From the cell containing the given text, extract its center point as [x, y] coordinate. 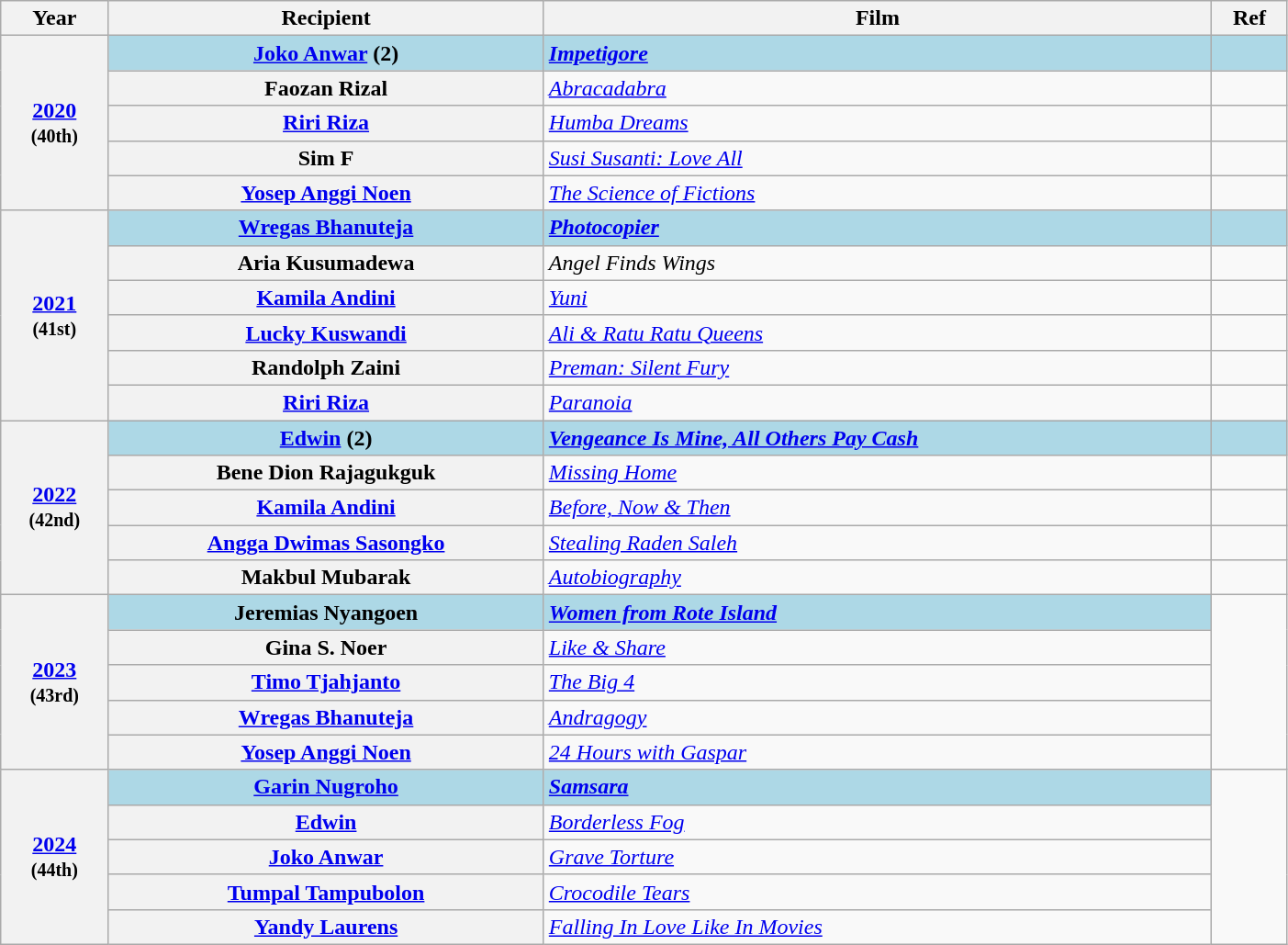
Recipient [326, 18]
Makbul Mubarak [326, 578]
Grave Torture [878, 857]
Impetigore [878, 53]
Joko Anwar (2) [326, 53]
Randolph Zaini [326, 367]
Susi Susanti: Love All [878, 158]
Tumpal Tampubolon [326, 892]
Angel Finds Wings [878, 263]
2020(40th) [55, 123]
Bene Dion Rajagukguk [326, 473]
Gina S. Noer [326, 647]
Vengeance Is Mine, All Others Pay Cash [878, 438]
Samsara [878, 787]
Lucky Kuswandi [326, 332]
2024(44th) [55, 857]
Ref [1250, 18]
Joko Anwar [326, 857]
Edwin [326, 822]
2021(41st) [55, 315]
Sim F [326, 158]
Stealing Raden Saleh [878, 543]
Year [55, 18]
Film [878, 18]
Ali & Ratu Ratu Queens [878, 332]
Crocodile Tears [878, 892]
Autobiography [878, 578]
Aria Kusumadewa [326, 263]
The Science of Fictions [878, 193]
Before, Now & Then [878, 508]
Borderless Fog [878, 822]
Jeremias Nyangoen [326, 613]
Garin Nugroho [326, 787]
Preman: Silent Fury [878, 367]
The Big 4 [878, 682]
Like & Share [878, 647]
Yandy Laurens [326, 927]
Edwin (2) [326, 438]
2023(43rd) [55, 682]
Photocopier [878, 228]
Angga Dwimas Sasongko [326, 543]
Andragogy [878, 717]
24 Hours with Gaspar [878, 752]
2022(42nd) [55, 508]
Yuni [878, 298]
Missing Home [878, 473]
Timo Tjahjanto [326, 682]
Falling In Love Like In Movies [878, 927]
Abracadabra [878, 88]
Paranoia [878, 402]
Women from Rote Island [878, 613]
Humba Dreams [878, 123]
Faozan Rizal [326, 88]
